Scan for the cell matching the given text and deliver its (X, Y) coordinate at center. 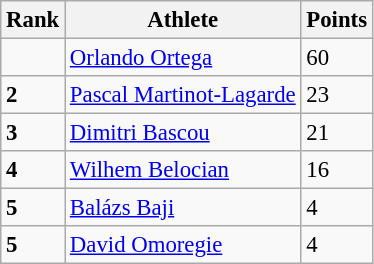
21 (336, 133)
Orlando Ortega (183, 58)
3 (33, 133)
Pascal Martinot-Lagarde (183, 95)
David Omoregie (183, 245)
Wilhem Belocian (183, 170)
23 (336, 95)
Rank (33, 20)
Athlete (183, 20)
2 (33, 95)
Balázs Baji (183, 208)
16 (336, 170)
60 (336, 58)
Points (336, 20)
Dimitri Bascou (183, 133)
